Return (x, y) of the center of cell containing provided text 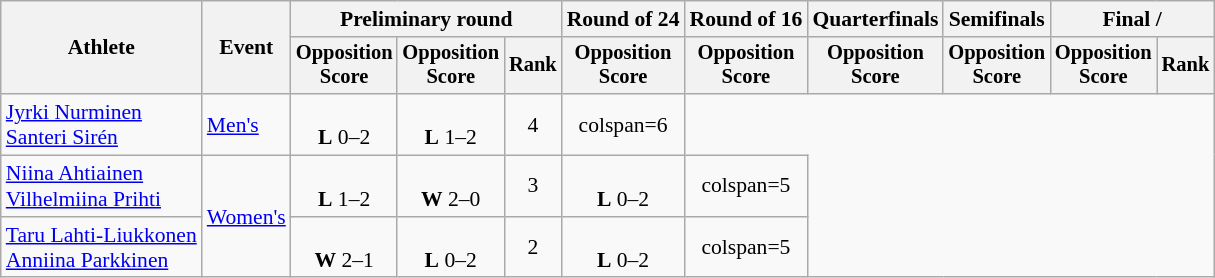
Jyrki NurminenSanteri Sirén (102, 124)
Event (246, 48)
colspan=6 (624, 124)
Round of 24 (624, 19)
Women's (246, 217)
Taru Lahti-LiukkonenAnniina Parkkinen (102, 248)
3 (533, 186)
Round of 16 (746, 19)
2 (533, 248)
Niina AhtiainenVilhelmiina Prihti (102, 186)
Semifinals (996, 19)
Athlete (102, 48)
Preliminary round (426, 19)
W 2–1 (344, 248)
Men's (246, 124)
W 2–0 (450, 186)
Final / (1132, 19)
4 (533, 124)
Quarterfinals (875, 19)
